From the cell containing the given text, extract its center point as [x, y] coordinate. 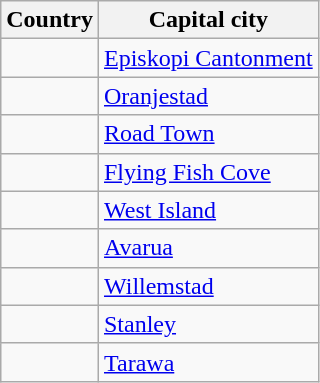
Tarawa [208, 362]
Oranjestad [208, 96]
Capital city [208, 20]
Episkopi Cantonment [208, 58]
Road Town [208, 134]
Country [50, 20]
Willemstad [208, 286]
West Island [208, 210]
Flying Fish Cove [208, 172]
Stanley [208, 324]
Avarua [208, 248]
